Pinpoint the cell where the given text exists, returning its (x, y) midpoint coordinate. 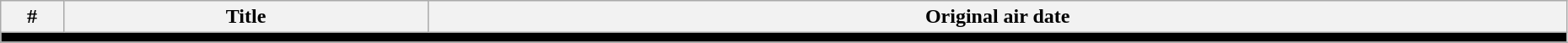
Title (246, 17)
Original air date (997, 17)
# (32, 17)
